Capture the cell that displays the provided text and extract its (X, Y) central coordinate. 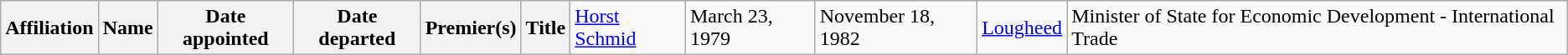
March 23, 1979 (750, 28)
Date departed (358, 28)
Date appointed (225, 28)
November 18, 1982 (896, 28)
Affiliation (49, 28)
Horst Schmid (628, 28)
Name (127, 28)
Title (546, 28)
Premier(s) (471, 28)
Minister of State for Economic Development - International Trade (1318, 28)
Lougheed (1022, 28)
